For the text-containing cell, return its midpoint in (x, y) coordinate format. 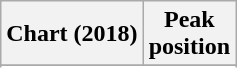
Peak position (189, 34)
Chart (2018) (72, 34)
